Capture the cell that displays the provided text and extract its [x, y] central coordinate. 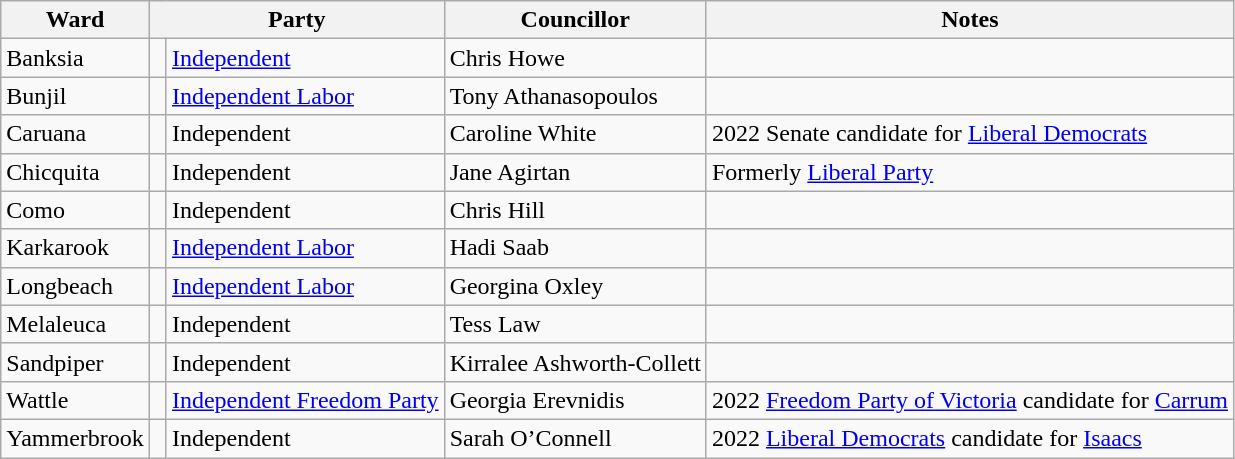
Banksia [76, 58]
Bunjil [76, 96]
Tess Law [575, 324]
Jane Agirtan [575, 172]
Sandpiper [76, 362]
Chris Hill [575, 210]
Caroline White [575, 134]
Kirralee Ashworth-Collett [575, 362]
2022 Liberal Democrats candidate for Isaacs [970, 438]
Formerly Liberal Party [970, 172]
Hadi Saab [575, 248]
2022 Freedom Party of Victoria candidate for Carrum [970, 400]
Chris Howe [575, 58]
Georgina Oxley [575, 286]
Notes [970, 20]
Karkarook [76, 248]
Caruana [76, 134]
Tony Athanasopoulos [575, 96]
Sarah O’Connell [575, 438]
2022 Senate candidate for Liberal Democrats [970, 134]
Councillor [575, 20]
Chicquita [76, 172]
Georgia Erevnidis [575, 400]
Melaleuca [76, 324]
Wattle [76, 400]
Yammerbrook [76, 438]
Longbeach [76, 286]
Independent Freedom Party [305, 400]
Como [76, 210]
Party [296, 20]
Ward [76, 20]
